For the text-containing cell, return its midpoint in (X, Y) coordinate format. 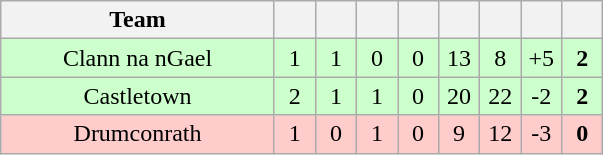
13 (460, 58)
8 (500, 58)
-3 (542, 134)
Drumconrath (138, 134)
12 (500, 134)
9 (460, 134)
Castletown (138, 96)
Team (138, 20)
22 (500, 96)
+5 (542, 58)
20 (460, 96)
Clann na nGael (138, 58)
-2 (542, 96)
